Determine the (X, Y) coordinate at the center of the cell enclosing the given text.  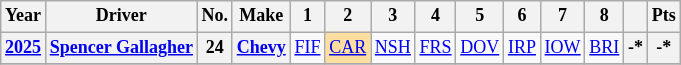
BRI (604, 48)
FIF (308, 48)
Make (261, 16)
Chevy (261, 48)
24 (214, 48)
Spencer Gallagher (121, 48)
7 (562, 16)
CAR (348, 48)
5 (480, 16)
1 (308, 16)
DOV (480, 48)
4 (436, 16)
3 (392, 16)
Year (24, 16)
Driver (121, 16)
No. (214, 16)
6 (522, 16)
2025 (24, 48)
NSH (392, 48)
IOW (562, 48)
8 (604, 16)
IRP (522, 48)
Pts (664, 16)
FRS (436, 48)
2 (348, 16)
